Search for the cell housing the specified text and yield its (x, y) center coordinate. 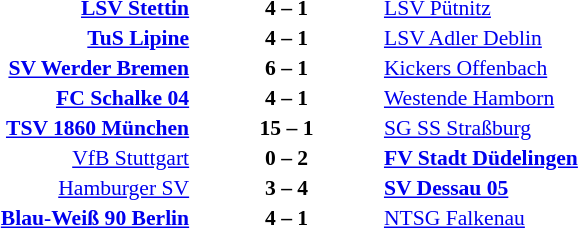
15 – 1 (286, 128)
0 – 2 (286, 158)
3 – 4 (286, 188)
6 – 1 (286, 68)
